For the text-containing cell, return its midpoint in (X, Y) coordinate format. 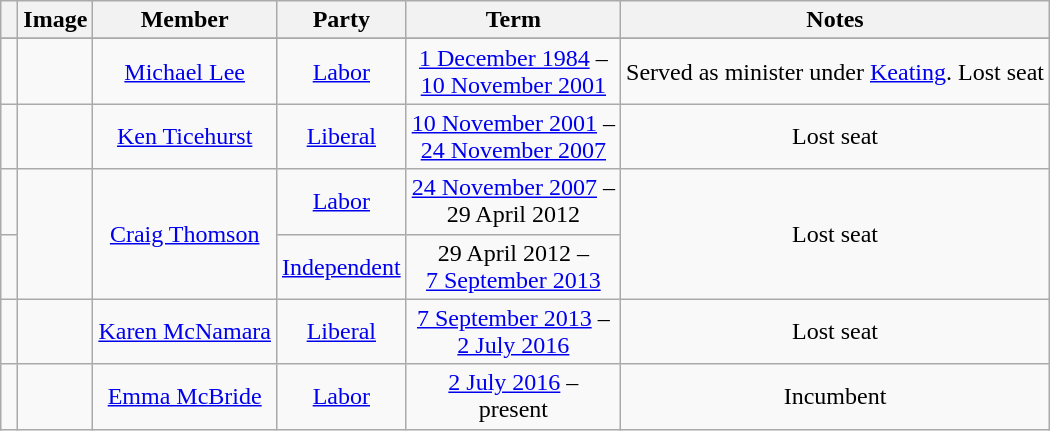
Party (341, 20)
29 April 2012 –7 September 2013 (513, 266)
24 November 2007 –29 April 2012 (513, 202)
Served as minister under Keating. Lost seat (836, 72)
1 December 1984 –10 November 2001 (513, 72)
Independent (341, 266)
Member (185, 20)
Emma McBride (185, 396)
Image (56, 20)
10 November 2001 –24 November 2007 (513, 136)
2 July 2016 –present (513, 396)
Incumbent (836, 396)
Michael Lee (185, 72)
Karen McNamara (185, 332)
7 September 2013 –2 July 2016 (513, 332)
Term (513, 20)
Ken Ticehurst (185, 136)
Notes (836, 20)
Craig Thomson (185, 234)
